Output the (x, y) coordinate of the center of the cell containing the given text.  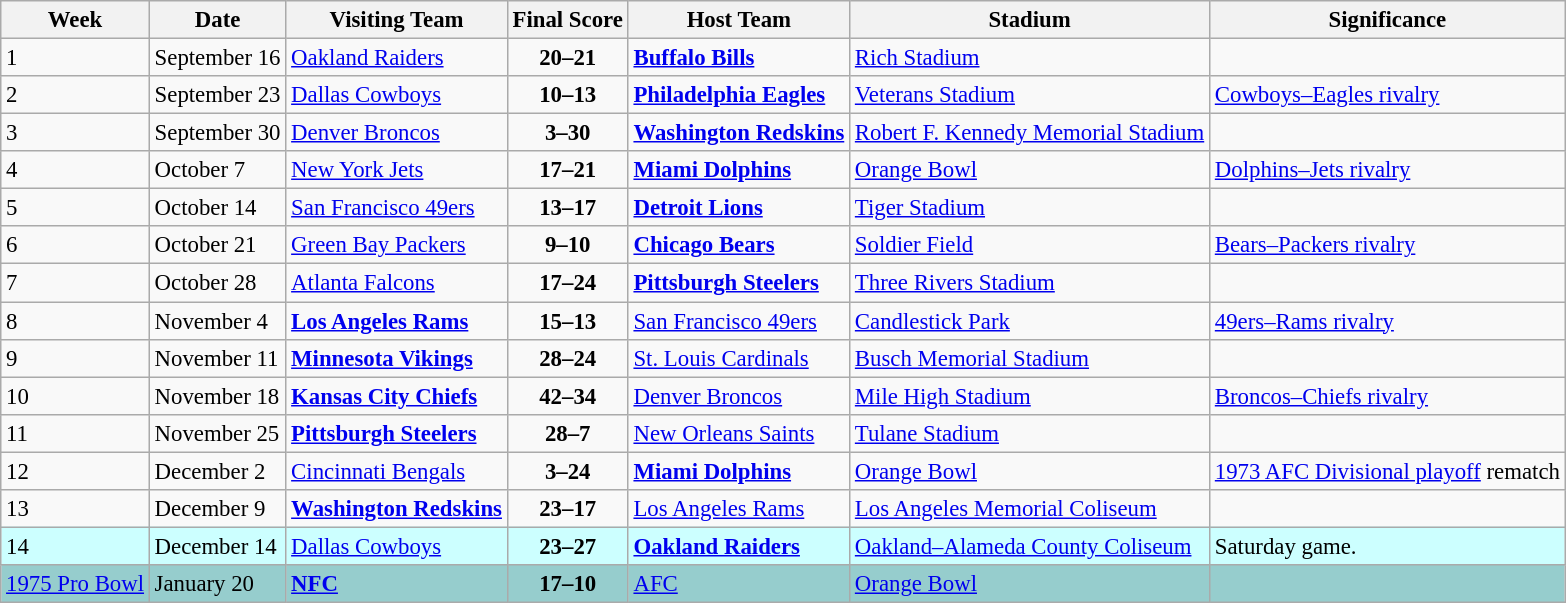
January 20 (217, 584)
New York Jets (396, 170)
17–24 (568, 283)
Robert F. Kennedy Memorial Stadium (1030, 133)
11 (76, 433)
23–27 (568, 546)
November 4 (217, 321)
Green Bay Packers (396, 245)
Buffalo Bills (738, 58)
Tiger Stadium (1030, 208)
September 23 (217, 95)
10–13 (568, 95)
October 7 (217, 170)
13–17 (568, 208)
December 2 (217, 471)
13 (76, 509)
20–21 (568, 58)
3–30 (568, 133)
December 9 (217, 509)
Cowboys–Eagles rivalry (1388, 95)
Saturday game. (1388, 546)
Significance (1388, 20)
Busch Memorial Stadium (1030, 358)
Broncos–Chiefs rivalry (1388, 396)
Oakland–Alameda County Coliseum (1030, 546)
September 16 (217, 58)
Host Team (738, 20)
6 (76, 245)
New Orleans Saints (738, 433)
Atlanta Falcons (396, 283)
November 11 (217, 358)
9–10 (568, 245)
15–13 (568, 321)
Cincinnati Bengals (396, 471)
Los Angeles Memorial Coliseum (1030, 509)
Tulane Stadium (1030, 433)
Date (217, 20)
NFC (396, 584)
October 28 (217, 283)
42–34 (568, 396)
Dolphins–Jets rivalry (1388, 170)
1 (76, 58)
17–21 (568, 170)
Mile High Stadium (1030, 396)
5 (76, 208)
November 25 (217, 433)
3–24 (568, 471)
Visiting Team (396, 20)
Chicago Bears (738, 245)
Stadium (1030, 20)
October 21 (217, 245)
28–24 (568, 358)
1975 Pro Bowl (76, 584)
November 18 (217, 396)
Bears–Packers rivalry (1388, 245)
28–7 (568, 433)
8 (76, 321)
Soldier Field (1030, 245)
2 (76, 95)
Week (76, 20)
10 (76, 396)
Veterans Stadium (1030, 95)
12 (76, 471)
AFC (738, 584)
Candlestick Park (1030, 321)
Detroit Lions (738, 208)
Philadelphia Eagles (738, 95)
St. Louis Cardinals (738, 358)
Kansas City Chiefs (396, 396)
7 (76, 283)
3 (76, 133)
1973 AFC Divisional playoff rematch (1388, 471)
49ers–Rams rivalry (1388, 321)
September 30 (217, 133)
Rich Stadium (1030, 58)
17–10 (568, 584)
14 (76, 546)
9 (76, 358)
23–17 (568, 509)
December 14 (217, 546)
October 14 (217, 208)
4 (76, 170)
Three Rivers Stadium (1030, 283)
Final Score (568, 20)
Minnesota Vikings (396, 358)
